Detect which cell encompasses the target text, then output its (x, y) center coordinate. 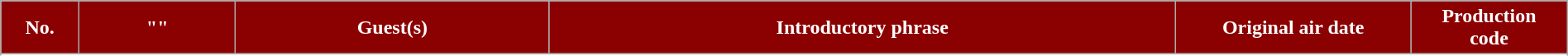
No. (40, 28)
Original air date (1293, 28)
"" (157, 28)
Introductory phrase (863, 28)
Production code (1489, 28)
Guest(s) (392, 28)
